Scan for the cell matching the given text and deliver its [x, y] coordinate at center. 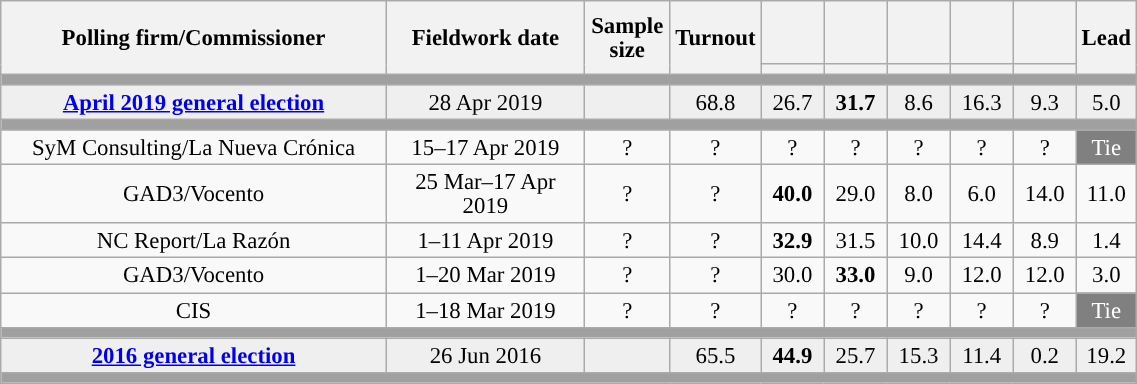
31.5 [856, 242]
31.7 [856, 102]
April 2019 general election [194, 102]
10.0 [918, 242]
68.8 [716, 102]
1–11 Apr 2019 [485, 242]
33.0 [856, 276]
1–20 Mar 2019 [485, 276]
65.5 [716, 356]
3.0 [1106, 276]
26 Jun 2016 [485, 356]
0.2 [1044, 356]
16.3 [982, 102]
5.0 [1106, 102]
1–18 Mar 2019 [485, 310]
9.3 [1044, 102]
8.0 [918, 194]
8.6 [918, 102]
26.7 [792, 102]
28 Apr 2019 [485, 102]
15–17 Apr 2019 [485, 148]
11.4 [982, 356]
Polling firm/Commissioner [194, 38]
CIS [194, 310]
19.2 [1106, 356]
Lead [1106, 38]
9.0 [918, 276]
25 Mar–17 Apr 2019 [485, 194]
14.4 [982, 242]
30.0 [792, 276]
44.9 [792, 356]
8.9 [1044, 242]
NC Report/La Razón [194, 242]
40.0 [792, 194]
Sample size [627, 38]
29.0 [856, 194]
15.3 [918, 356]
SyM Consulting/La Nueva Crónica [194, 148]
32.9 [792, 242]
6.0 [982, 194]
14.0 [1044, 194]
Turnout [716, 38]
1.4 [1106, 242]
Fieldwork date [485, 38]
11.0 [1106, 194]
2016 general election [194, 356]
25.7 [856, 356]
